Determine the [x, y] coordinate at the center of the cell enclosing the given text.  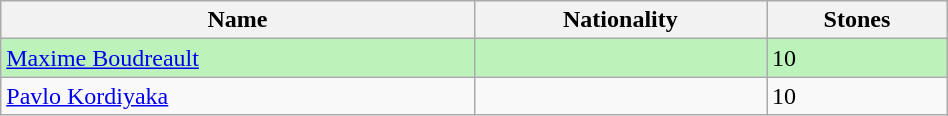
Maxime Boudreault [238, 58]
Name [238, 20]
Stones [858, 20]
Nationality [620, 20]
Pavlo Kordiyaka [238, 96]
